For the text-containing cell, return its midpoint in (X, Y) coordinate format. 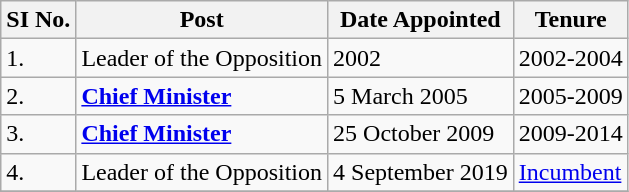
Post (202, 20)
SI No. (38, 20)
Tenure (570, 20)
5 March 2005 (421, 96)
Date Appointed (421, 20)
2005-2009 (570, 96)
3. (38, 134)
25 October 2009 (421, 134)
2. (38, 96)
Incumbent (570, 172)
2002-2004 (570, 58)
2009-2014 (570, 134)
2002 (421, 58)
1. (38, 58)
4. (38, 172)
4 September 2019 (421, 172)
